Locate the cell with the specified text and output its [x, y] center coordinate. 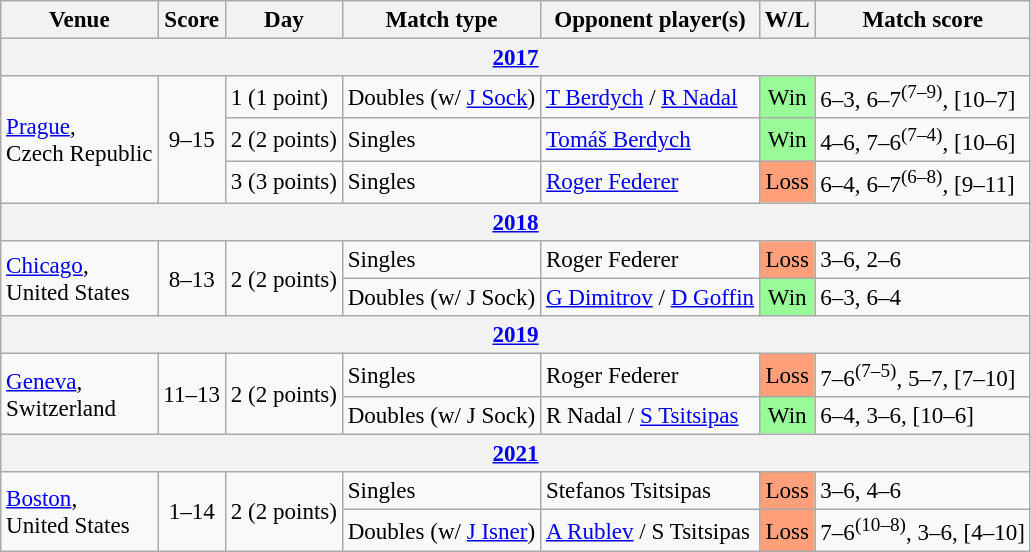
11–13 [192, 394]
6–4, 6–7(6–8), [9–11] [922, 182]
Match type [441, 20]
Boston,United States [80, 512]
2017 [516, 58]
7–6(7–5), 5–7, [7–10] [922, 375]
Prague,Czech Republic [80, 140]
G Dimitrov / D Goffin [650, 298]
9–15 [192, 140]
Opponent player(s) [650, 20]
R Nadal / S Tsitsipas [650, 416]
T Berdych / R Nadal [650, 97]
Tomáš Berdych [650, 140]
2019 [516, 336]
7–6(10–8), 3–6, [4–10] [922, 531]
Chicago, United States [80, 278]
4–6, 7–6(7–4), [10–6] [922, 140]
Score [192, 20]
2018 [516, 223]
Doubles (w/ J Isner) [441, 531]
Match score [922, 20]
3–6, 4–6 [922, 491]
6–3, 6–4 [922, 298]
Venue [80, 20]
6–4, 3–6, [10–6] [922, 416]
1–14 [192, 512]
3–6, 2–6 [922, 260]
1 (1 point) [284, 97]
A Rublev / S Tsitsipas [650, 531]
3 (3 points) [284, 182]
6–3, 6–7(7–9), [10–7] [922, 97]
Day [284, 20]
2021 [516, 453]
8–13 [192, 278]
Geneva,Switzerland [80, 394]
W/L [787, 20]
Stefanos Tsitsipas [650, 491]
